Locate the cell with the specified text and output its (x, y) center coordinate. 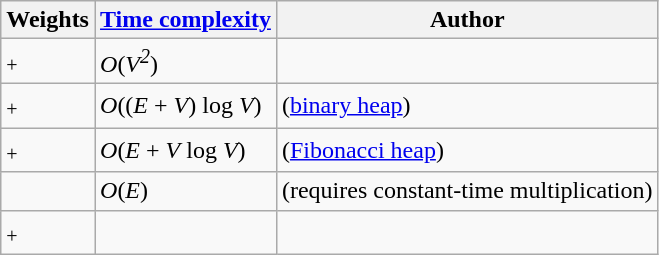
Weights (48, 20)
(binary heap) (467, 105)
(requires constant-time multiplication) (467, 191)
Author (467, 20)
O(E + V log V) (185, 150)
O((E + V) log V) (185, 105)
(Fibonacci heap) (467, 150)
Time complexity (185, 20)
O(E) (185, 191)
O(V2) (185, 62)
